Locate the cell with the specified text and output its (X, Y) center coordinate. 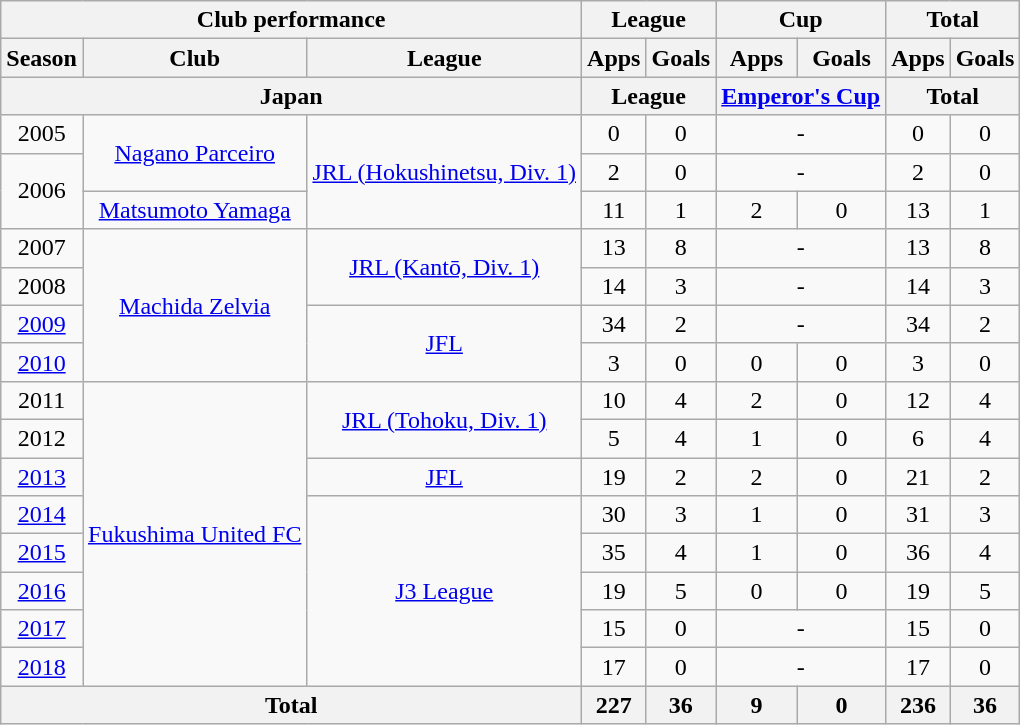
J3 League (444, 591)
6 (918, 438)
2005 (42, 134)
Emperor's Cup (801, 96)
2015 (42, 553)
Cup (801, 20)
31 (918, 515)
2013 (42, 477)
11 (614, 210)
2018 (42, 667)
Season (42, 58)
2016 (42, 591)
Nagano Parceiro (194, 153)
9 (757, 705)
227 (614, 705)
2007 (42, 248)
21 (918, 477)
2017 (42, 629)
Club performance (292, 20)
Fukushima United FC (194, 533)
236 (918, 705)
2010 (42, 362)
2006 (42, 191)
JRL (Tohoku, Div. 1) (444, 419)
2012 (42, 438)
2011 (42, 400)
Club (194, 58)
JRL (Kantō, Div. 1) (444, 267)
12 (918, 400)
30 (614, 515)
Matsumoto Yamaga (194, 210)
JRL (Hokushinetsu, Div. 1) (444, 172)
Machida Zelvia (194, 305)
35 (614, 553)
10 (614, 400)
2009 (42, 324)
2008 (42, 286)
Japan (292, 96)
2014 (42, 515)
